Capture the cell that displays the provided text and extract its [x, y] central coordinate. 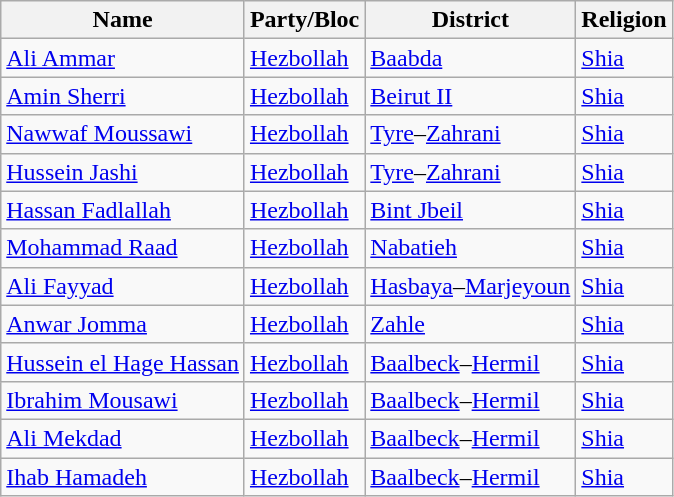
Nawwaf Moussawi [123, 134]
Beirut II [470, 96]
Hussein el Hage Hassan [123, 362]
Party/Bloc [304, 20]
Hasbaya–Marjeyoun [470, 286]
Name [123, 20]
Hassan Fadlallah [123, 210]
Ibrahim Mousawi [123, 400]
Amin Sherri [123, 96]
Nabatieh [470, 248]
Anwar Jomma [123, 324]
Baabda [470, 58]
Mohammad Raad [123, 248]
District [470, 20]
Zahle [470, 324]
Ali Ammar [123, 58]
Bint Jbeil [470, 210]
Ihab Hamadeh [123, 477]
Ali Mekdad [123, 438]
Hussein Jashi [123, 172]
Religion [624, 20]
Ali Fayyad [123, 286]
